Output the (X, Y) coordinate of the center of the cell containing the given text.  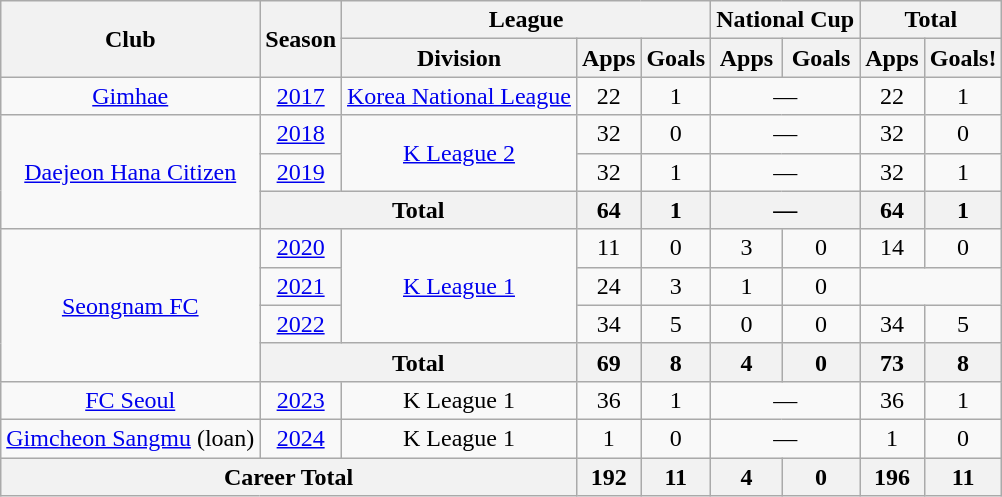
Gimcheon Sangmu (loan) (130, 438)
Career Total (289, 477)
K League 2 (460, 153)
Seongnam FC (130, 305)
2021 (301, 286)
League (526, 20)
Division (460, 58)
FC Seoul (130, 400)
Goals! (963, 58)
2024 (301, 438)
Korea National League (460, 96)
Club (130, 39)
2018 (301, 134)
69 (608, 362)
73 (892, 362)
192 (608, 477)
Season (301, 39)
2019 (301, 172)
2020 (301, 248)
196 (892, 477)
Gimhae (130, 96)
2022 (301, 324)
2017 (301, 96)
2023 (301, 400)
National Cup (786, 20)
14 (892, 248)
24 (608, 286)
Daejeon Hana Citizen (130, 172)
